For the text-containing cell, return its midpoint in [x, y] coordinate format. 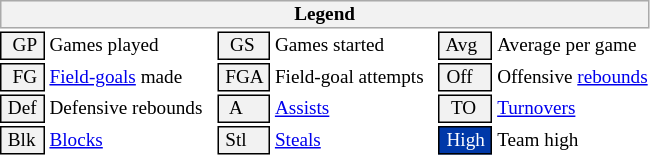
Offensive rebounds [573, 77]
Defensive rebounds [131, 108]
Blk [22, 140]
Assists [354, 108]
Team high [573, 140]
Games played [131, 46]
FG [22, 77]
Legend [324, 14]
Off [466, 77]
A [244, 108]
Blocks [131, 140]
High [466, 140]
Stl [244, 140]
Turnovers [573, 108]
Def [22, 108]
TO [466, 108]
Average per game [573, 46]
Games started [354, 46]
GS [244, 46]
FGA [244, 77]
Steals [354, 140]
Avg [466, 46]
Field-goals made [131, 77]
Field-goal attempts [354, 77]
GP [22, 46]
